Return the [X, Y] coordinate for the center point of the cell that contains the specified text.  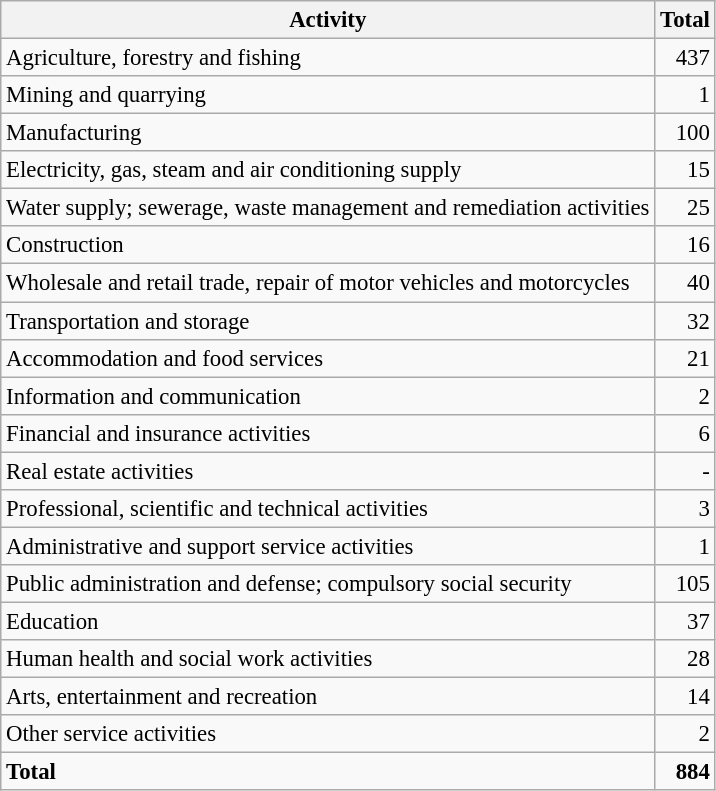
14 [685, 697]
Real estate activities [328, 471]
37 [685, 621]
Professional, scientific and technical activities [328, 509]
Information and communication [328, 396]
3 [685, 509]
25 [685, 208]
Mining and quarrying [328, 95]
100 [685, 133]
Human health and social work activities [328, 659]
Transportation and storage [328, 321]
Electricity, gas, steam and air conditioning supply [328, 170]
Public administration and defense; compulsory social security [328, 584]
21 [685, 358]
Accommodation and food services [328, 358]
Manufacturing [328, 133]
105 [685, 584]
28 [685, 659]
437 [685, 58]
Other service activities [328, 734]
Agriculture, forestry and fishing [328, 58]
16 [685, 245]
Construction [328, 245]
- [685, 471]
Water supply; sewerage, waste management and remediation activities [328, 208]
Wholesale and retail trade, repair of motor vehicles and motorcycles [328, 283]
32 [685, 321]
884 [685, 772]
6 [685, 433]
Administrative and support service activities [328, 546]
15 [685, 170]
40 [685, 283]
Arts, entertainment and recreation [328, 697]
Activity [328, 20]
Financial and insurance activities [328, 433]
Education [328, 621]
